Search for the cell housing the specified text and yield its (X, Y) center coordinate. 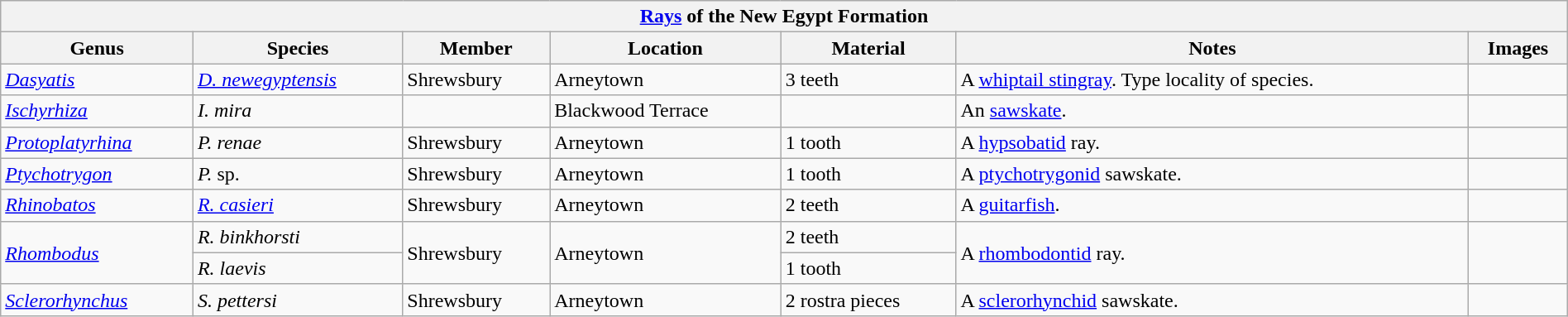
P. sp. (298, 174)
D. newegyptensis (298, 79)
Material (868, 48)
A rhombodontid ray. (1212, 252)
Protoplatyrhina (98, 142)
A guitarfish. (1212, 205)
Dasyatis (98, 79)
S. pettersi (298, 300)
2 rostra pieces (868, 300)
Rays of the New Egypt Formation (784, 17)
Rhinobatos (98, 205)
Sclerorhynchus (98, 300)
3 teeth (868, 79)
I. mira (298, 111)
Member (476, 48)
R. laevis (298, 268)
Images (1518, 48)
R. binkhorsti (298, 237)
Ischyrhiza (98, 111)
A sclerorhynchid sawskate. (1212, 300)
Location (666, 48)
A whiptail stingray. Type locality of species. (1212, 79)
An sawskate. (1212, 111)
P. renae (298, 142)
R. casieri (298, 205)
Blackwood Terrace (666, 111)
Notes (1212, 48)
Genus (98, 48)
Species (298, 48)
Rhombodus (98, 252)
A hypsobatid ray. (1212, 142)
Ptychotrygon (98, 174)
A ptychotrygonid sawskate. (1212, 174)
